Locate the cell with the specified text and output its [X, Y] center coordinate. 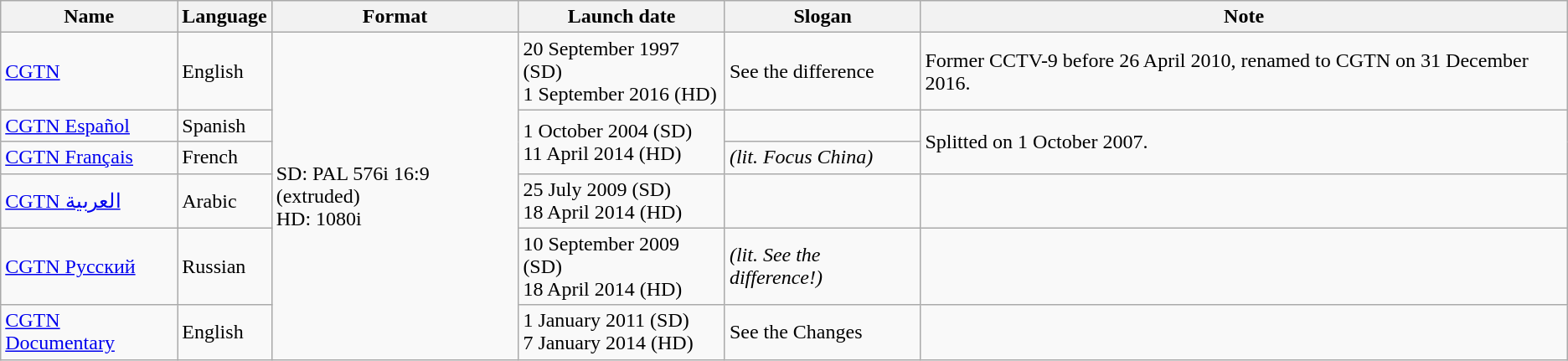
Launch date [622, 17]
French [224, 157]
1 January 2011 (SD)7 January 2014 (HD) [622, 332]
Language [224, 17]
CGTN Français [89, 157]
10 September 2009 (SD)18 April 2014 (HD) [622, 266]
Name [89, 17]
1 October 2004 (SD)11 April 2014 (HD) [622, 142]
25 July 2009 (SD)18 April 2014 (HD) [622, 201]
Format [395, 17]
Russian [224, 266]
CGTN [89, 71]
20 September 1997 (SD)1 September 2016 (HD) [622, 71]
Former CCTV-9 before 26 April 2010, renamed to CGTN on 31 December 2016. [1244, 71]
CGTN Español [89, 126]
Note [1244, 17]
(lit. Focus China) [823, 157]
Slogan [823, 17]
CGTN Documentary [89, 332]
(lit. See the difference!) [823, 266]
See the difference [823, 71]
CGTN Pусский [89, 266]
CGTN العربية [89, 201]
See the Changes [823, 332]
SD: PAL 576i 16:9 (extruded)HD: 1080i [395, 196]
Arabic [224, 201]
Splitted on 1 October 2007. [1244, 142]
Spanish [224, 126]
